Identify which cell holds the provided text, then report its (x, y) central coordinate. 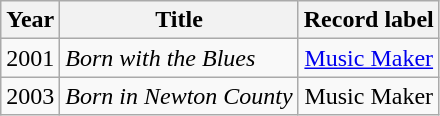
2001 (30, 58)
Born in Newton County (179, 96)
Year (30, 20)
Title (179, 20)
Born with the Blues (179, 58)
Record label (368, 20)
2003 (30, 96)
